Capture the cell that displays the provided text and extract its [X, Y] central coordinate. 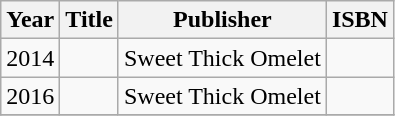
2014 [30, 58]
2016 [30, 96]
Title [90, 20]
Publisher [222, 20]
ISBN [360, 20]
Year [30, 20]
